Return [x, y] of the center of cell containing provided text 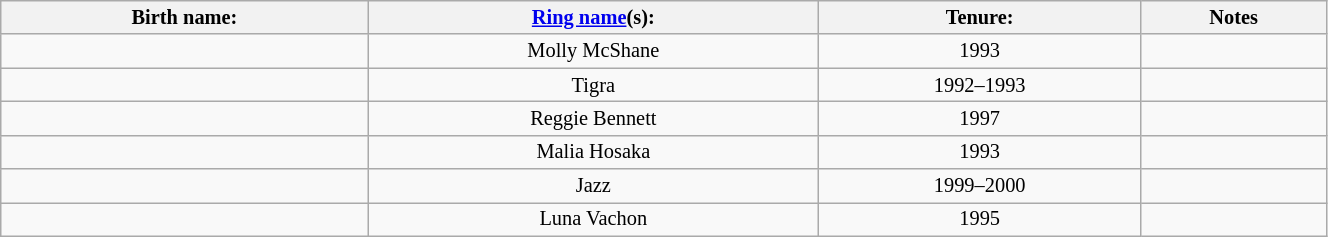
1992–1993 [979, 85]
Ring name(s): [593, 17]
1995 [979, 219]
Molly McShane [593, 51]
Birth name: [184, 17]
Malia Hosaka [593, 152]
Jazz [593, 186]
Notes [1234, 17]
1997 [979, 118]
Tigra [593, 85]
1999–2000 [979, 186]
Luna Vachon [593, 219]
Tenure: [979, 17]
Reggie Bennett [593, 118]
